Capture the cell that displays the provided text and extract its [X, Y] central coordinate. 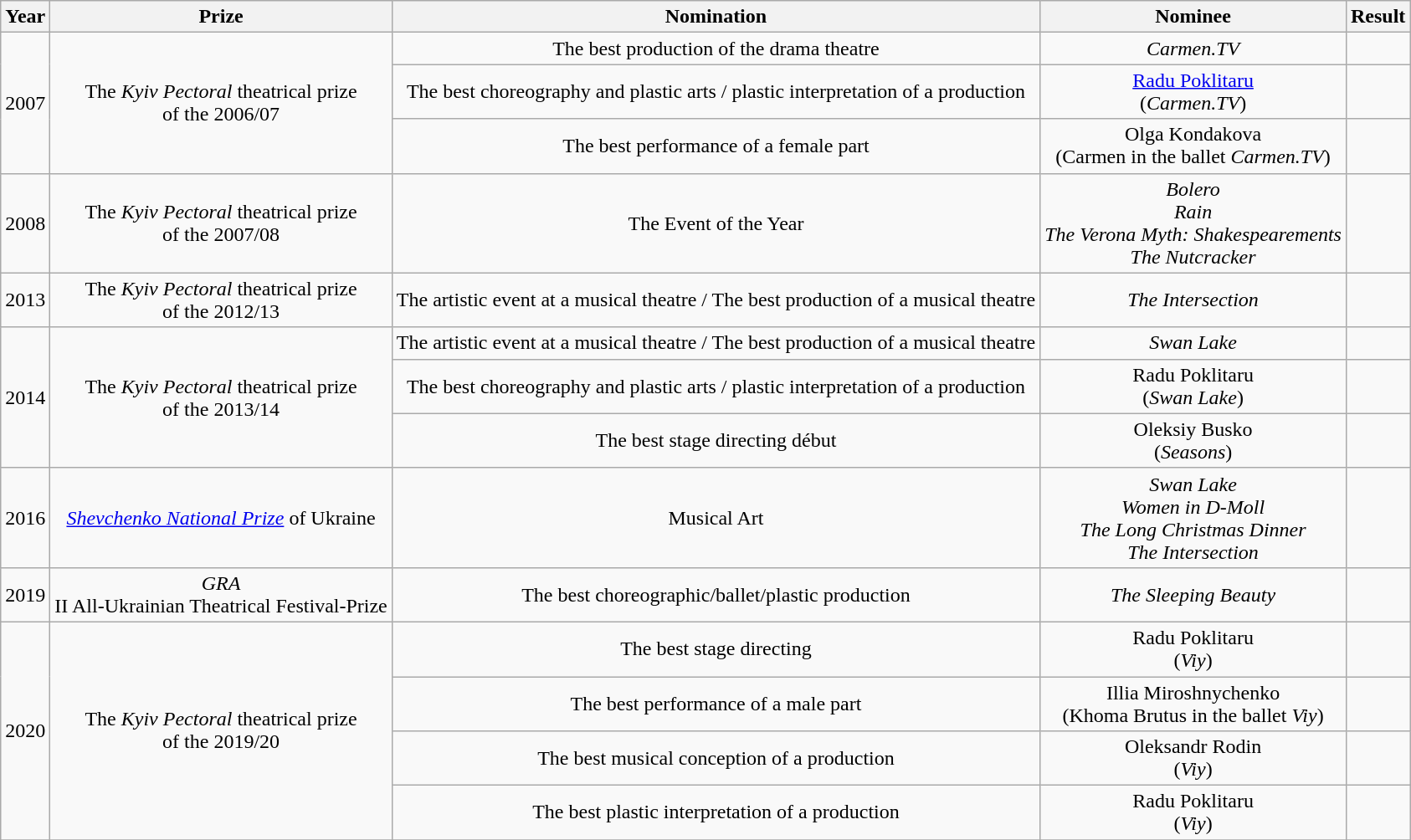
Olga Kondakova(Carmen in the ballet Carmen.TV) [1193, 146]
Nominee [1193, 17]
The Sleeping Beauty [1193, 594]
2008 [25, 223]
Nomination [716, 17]
Оleksandr Rodin(Viy) [1193, 758]
2007 [25, 103]
Prize [221, 17]
2014 [25, 397]
GRAII All-Ukrainian Theatrical Festival-Prize [221, 594]
The best performance of a male part [716, 703]
The Kyiv Pectoral theatrical prizeof the 2012/13 [221, 300]
The best choreographic/ballet/plastic production [716, 594]
The best musical conception of a production [716, 758]
The best performance of a female part [716, 146]
2019 [25, 594]
2020 [25, 730]
The best stage directing [716, 649]
The Intersection [1193, 300]
Swan Lake [1193, 343]
Year [25, 17]
BoleroRainThe Verona Myth: ShakespearementsThe Nutcracker [1193, 223]
Result [1378, 17]
Musical Art [716, 517]
The Kyiv Pectoral theatrical prizeof the 2019/20 [221, 730]
Illia Miroshnychenko(Khoma Brutus in the ballet Viy) [1193, 703]
Oleksiy Busko(Seasons) [1193, 440]
The best plastic interpretation of a production [716, 813]
The Kyiv Pectoral theatrical prizeof the 2007/08 [221, 223]
The best stage directing début [716, 440]
Shevchenko National Prize of Ukraine [221, 517]
The best production of the drama theatre [716, 49]
The Kyiv Pectoral theatrical prizeof the 2013/14 [221, 397]
Radu Poklitaru(Carmen.TV) [1193, 92]
2016 [25, 517]
The Event of the Year [716, 223]
Radu Poklitaru(Swan Lake) [1193, 387]
Swan LakeWomen in D-MollThe Long Christmas DinnerThe Intersection [1193, 517]
The Kyiv Pectoral theatrical prizeof the 2006/07 [221, 103]
Carmen.TV [1193, 49]
2013 [25, 300]
